Determine the (X, Y) coordinate at the center of the cell enclosing the given text.  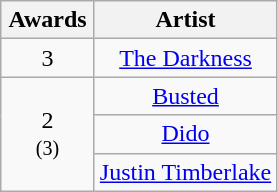
Busted (185, 96)
2(3) (48, 134)
Artist (185, 20)
Dido (185, 134)
3 (48, 58)
Justin Timberlake (185, 172)
Awards (48, 20)
The Darkness (185, 58)
